Identify which cell holds the provided text, then report its (x, y) central coordinate. 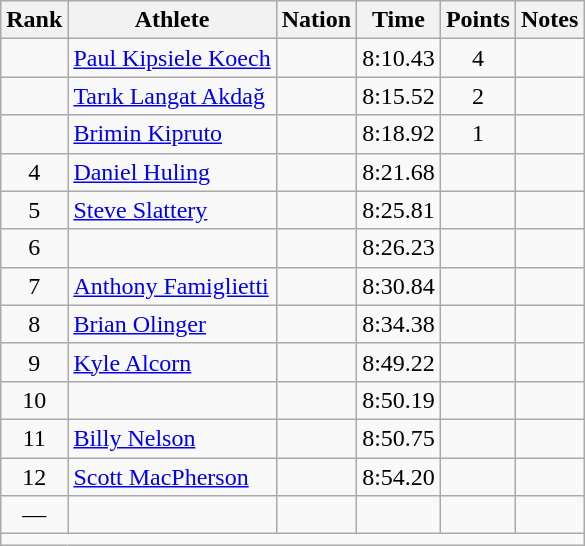
11 (34, 438)
8:10.43 (399, 58)
Tarık Langat Akdağ (172, 96)
Paul Kipsiele Koech (172, 58)
8:54.20 (399, 477)
8:25.81 (399, 210)
Notes (549, 20)
8:49.22 (399, 362)
8:18.92 (399, 134)
8:34.38 (399, 324)
8:26.23 (399, 248)
1 (478, 134)
8:30.84 (399, 286)
2 (478, 96)
10 (34, 400)
8:50.19 (399, 400)
Scott MacPherson (172, 477)
8:15.52 (399, 96)
Time (399, 20)
Rank (34, 20)
5 (34, 210)
12 (34, 477)
— (34, 515)
8:50.75 (399, 438)
7 (34, 286)
Kyle Alcorn (172, 362)
Billy Nelson (172, 438)
6 (34, 248)
8:21.68 (399, 172)
Athlete (172, 20)
Steve Slattery (172, 210)
Nation (316, 20)
Brimin Kipruto (172, 134)
Points (478, 20)
Brian Olinger (172, 324)
Anthony Famiglietti (172, 286)
8 (34, 324)
9 (34, 362)
Daniel Huling (172, 172)
